Pinpoint the cell where the given text exists, returning its (X, Y) midpoint coordinate. 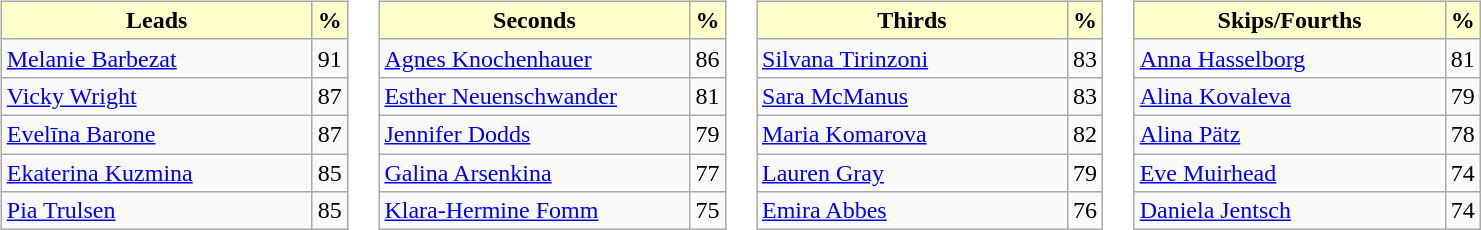
86 (708, 58)
Thirds (912, 20)
Evelīna Barone (156, 134)
Maria Komarova (912, 134)
77 (708, 173)
Jennifer Dodds (534, 134)
Ekaterina Kuzmina (156, 173)
Sara McManus (912, 96)
78 (1462, 134)
Alina Kovaleva (1290, 96)
Emira Abbes (912, 211)
Pia Trulsen (156, 211)
Seconds (534, 20)
Skips/Fourths (1290, 20)
Agnes Knochenhauer (534, 58)
75 (708, 211)
Anna Hasselborg (1290, 58)
Klara-Hermine Fomm (534, 211)
Eve Muirhead (1290, 173)
Vicky Wright (156, 96)
Silvana Tirinzoni (912, 58)
Melanie Barbezat (156, 58)
Daniela Jentsch (1290, 211)
82 (1086, 134)
91 (330, 58)
Leads (156, 20)
Esther Neuenschwander (534, 96)
Alina Pätz (1290, 134)
Galina Arsenkina (534, 173)
76 (1086, 211)
Lauren Gray (912, 173)
